Scan for the cell matching the given text and deliver its (x, y) coordinate at center. 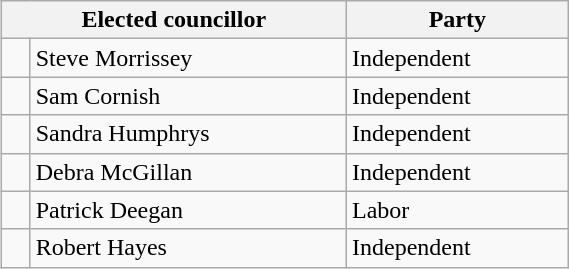
Elected councillor (174, 20)
Sandra Humphrys (188, 134)
Party (457, 20)
Patrick Deegan (188, 210)
Steve Morrissey (188, 58)
Sam Cornish (188, 96)
Labor (457, 210)
Robert Hayes (188, 248)
Debra McGillan (188, 172)
